Detect which cell encompasses the target text, then output its (X, Y) center coordinate. 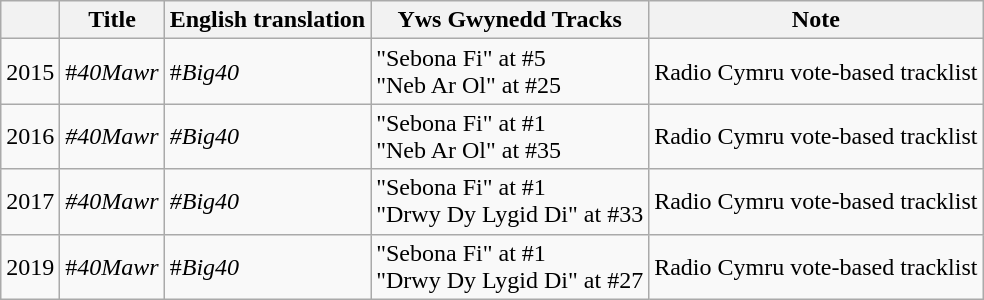
"Sebona Fi" at #5"Neb Ar Ol" at #25 (510, 72)
2017 (30, 202)
Yws Gwynedd Tracks (510, 20)
Note (816, 20)
"Sebona Fi" at #1"Drwy Dy Lygid Di" at #27 (510, 266)
English translation (267, 20)
2015 (30, 72)
2016 (30, 136)
2019 (30, 266)
Title (112, 20)
"Sebona Fi" at #1"Drwy Dy Lygid Di" at #33 (510, 202)
"Sebona Fi" at #1"Neb Ar Ol" at #35 (510, 136)
